Determine the [x, y] coordinate at the center of the cell enclosing the given text.  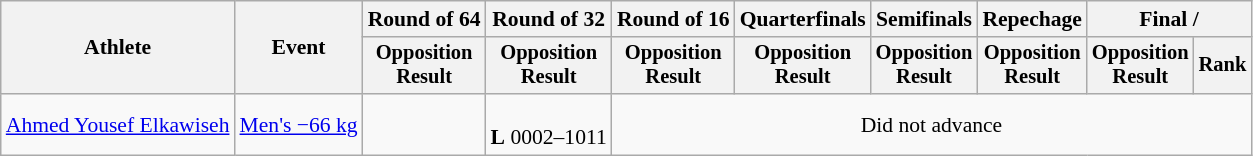
Round of 64 [424, 19]
Did not advance [932, 124]
Event [299, 48]
L 0002–1011 [549, 124]
Round of 16 [674, 19]
Repechage [1032, 19]
Ahmed Yousef Elkawiseh [118, 124]
Final / [1169, 19]
Semifinals [924, 19]
Round of 32 [549, 19]
Men's −66 kg [299, 124]
Athlete [118, 48]
Quarterfinals [803, 19]
Rank [1223, 66]
